Determine the (X, Y) coordinate at the center of the cell enclosing the given text.  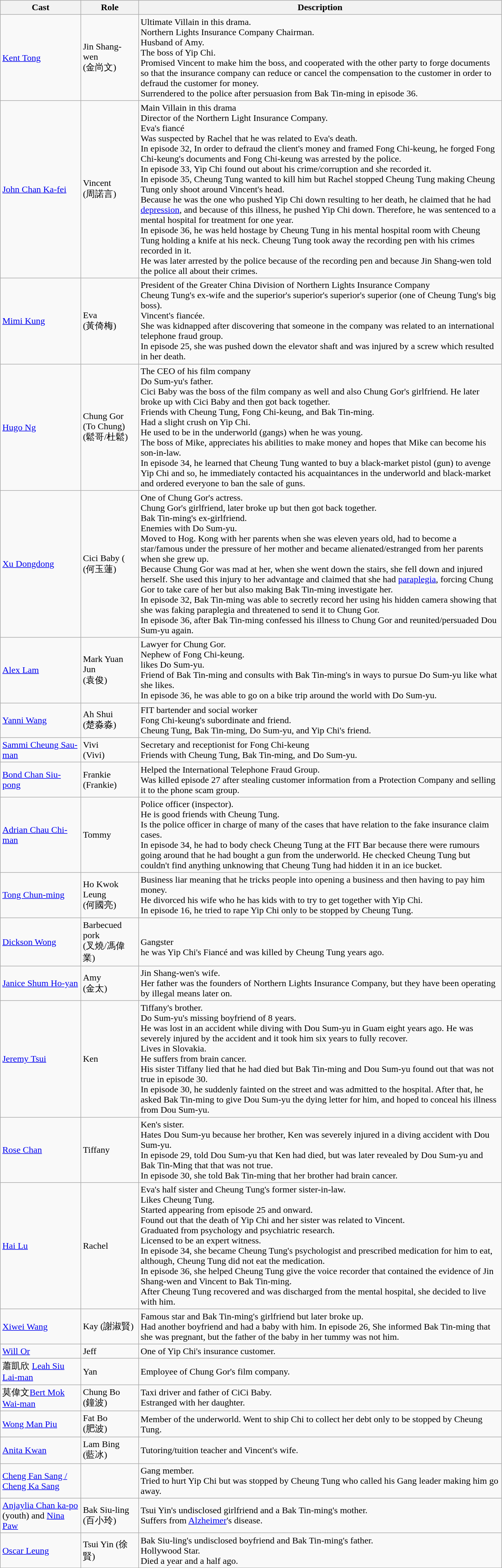
Cici Baby ( (何玉蓮) (110, 564)
Role (110, 8)
Gangster he was Yip Chi's Fiancé and was killed by Cheung Tung years ago. (320, 942)
Adrian Chau Chi-man (41, 835)
Kay (謝淑賢) (110, 1327)
Tiffany (110, 1150)
Yan (110, 1372)
Chung Gor (To Chung) (鬆哥/杜鬆) (110, 427)
Rachel (110, 1246)
Tsui Yin (徐賢) (110, 1550)
Fat Bo (肥波) (110, 1424)
Amy (金太) (110, 983)
Dickson Wong (41, 942)
Ho Kwok Leung (何國亮) (110, 895)
Alex Lam (41, 670)
Description (320, 8)
Member of the underworld. Went to ship Chi to collect her debt only to be stopped by Cheung Tung. (320, 1424)
Lam Bing (藍冰) (110, 1450)
Will Or (41, 1351)
Tommy (110, 835)
Xu Dongdong (41, 564)
Gang member. Tried to hurt Yip Chi but was stopped by Cheung Tung who called his Gang leader making him go away. (320, 1481)
Chung Bo (鐘波) (110, 1398)
Mark Yuan Jun (袁俊) (110, 670)
Wong Man Piu (41, 1424)
Tsui Yin's undisclosed girlfriend and a Bak Tin-ming's mother. Suffers from Alzheimer's disease. (320, 1515)
Barbecued pork (叉燒/馮偉業) (110, 942)
Jin Shang-wen (金尚文) (110, 57)
Hai Lu (41, 1246)
Mimi Kung (41, 321)
Jeff (110, 1351)
Eva (黃倚梅) (110, 321)
Xiwei Wang (41, 1327)
Tong Chun-ming (41, 895)
Tutoring/tuition teacher and Vincent's wife. (320, 1450)
Anjaylia Chan ka-po (youth) and Nina Paw (41, 1515)
Ken (110, 1059)
Bak Siu-ling's undisclosed boyfriend and Bak Tin-ming's father. Hollywood Star. Died a year and a half ago. (320, 1550)
Jin Shang-wen's wife. Her father was the founders of Northern Lights Insurance Company, but they have been operating by illegal means later on. (320, 983)
Rose Chan (41, 1150)
Hugo Ng (41, 427)
One of Yip Chi's insurance customer. (320, 1351)
Vincent (周諾言) (110, 189)
Kent Tong (41, 57)
Jeremy Tsui (41, 1059)
Bond Chan Siu-pong (41, 779)
Taxi driver and father of CiCi Baby. Estranged with her daughter. (320, 1398)
Anita Kwan (41, 1450)
Cast (41, 8)
FIT bartender and social worker Fong Chi-keung's subordinate and friend. Cheung Tung, Bak Tin-ming, Do Sum-yu, and Yip Chi's friend. (320, 720)
Cheng Fan Sang / Cheng Ka Sang (41, 1481)
Sammi Cheung Sau-man (41, 750)
Vivi (Vivi) (110, 750)
Bak Siu-ling (百小玲) (110, 1515)
Secretary and receptionist for Fong Chi-keung Friends with Cheung Tung, Bak Tin-ming, and Do Sum-yu. (320, 750)
Ah Shui (楚淼淼) (110, 720)
莫偉文Bert Mok Wai-man (41, 1398)
Employee of Chung Gor's film company. (320, 1372)
John Chan Ka-fei (41, 189)
Oscar Leung (41, 1550)
蕭凱欣 Leah Siu Lai-man (41, 1372)
Janice Shum Ho-yan (41, 983)
Frankie (Frankie) (110, 779)
Yanni Wang (41, 720)
